Return the [x, y] coordinate for the center point of the cell that contains the specified text.  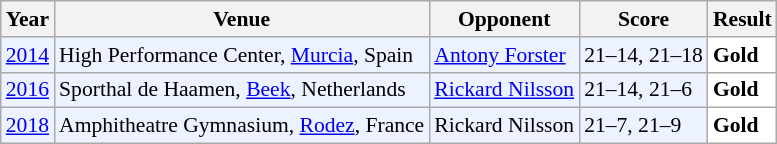
21–14, 21–18 [644, 55]
Amphitheatre Gymnasium, Rodez, France [242, 126]
21–7, 21–9 [644, 126]
2016 [28, 90]
21–14, 21–6 [644, 90]
High Performance Center, Murcia, Spain [242, 55]
Score [644, 19]
Opponent [504, 19]
Result [742, 19]
Venue [242, 19]
Year [28, 19]
Antony Forster [504, 55]
2018 [28, 126]
2014 [28, 55]
Sporthal de Haamen, Beek, Netherlands [242, 90]
